From the cell containing the given text, extract its center point as (X, Y) coordinate. 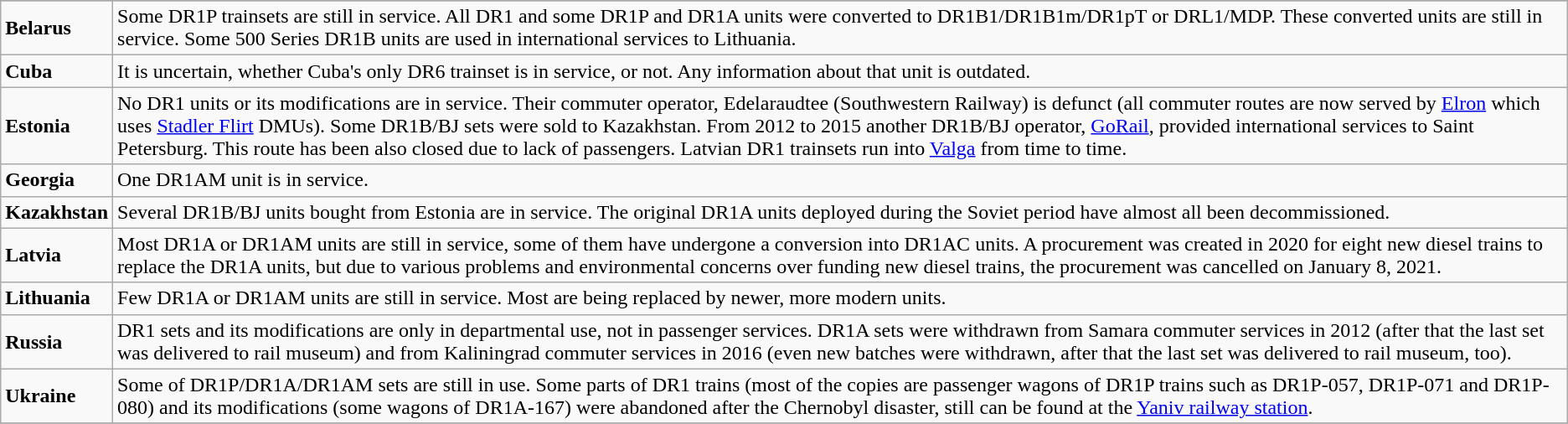
Latvia (57, 255)
Georgia (57, 180)
One DR1AM unit is in service. (841, 180)
Ukraine (57, 396)
Few DR1A or DR1AM units are still in service. Most are being replaced by newer, more modern units. (841, 298)
Belarus (57, 28)
It is uncertain, whether Cuba's only DR6 trainset is in service, or not. Any information about that unit is outdated. (841, 71)
Russia (57, 342)
Lithuania (57, 298)
Kazakhstan (57, 212)
Cuba (57, 71)
Estonia (57, 126)
